Identify which cell holds the provided text, then report its (X, Y) central coordinate. 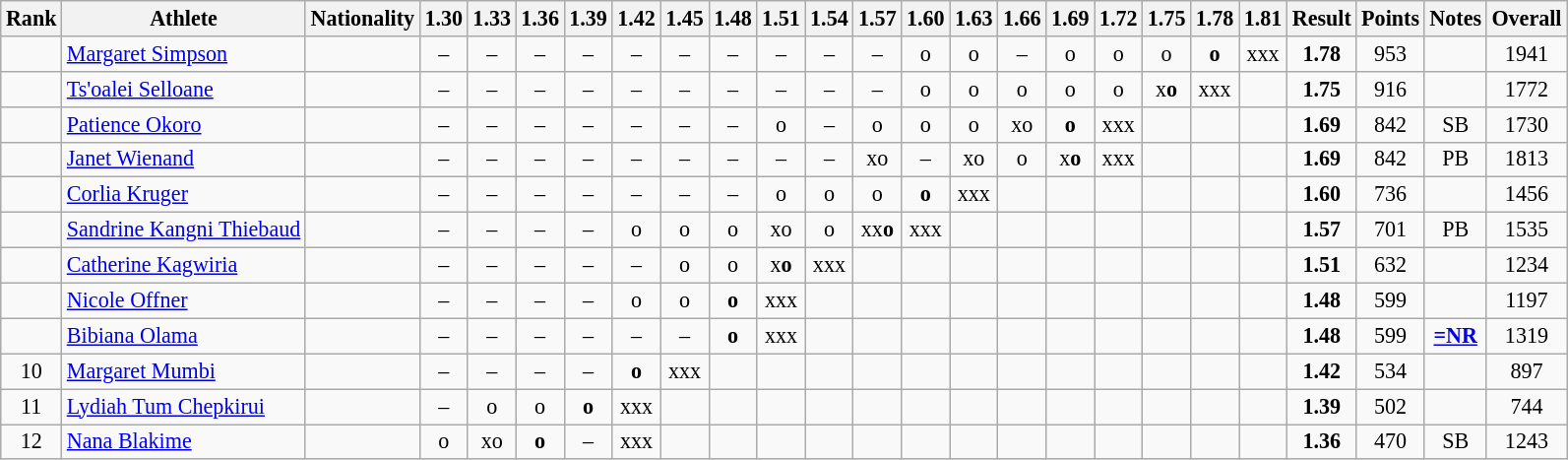
Nicole Offner (184, 300)
Corlia Kruger (184, 195)
Result (1322, 18)
Margaret Mumbi (184, 371)
916 (1390, 89)
1.45 (685, 18)
1.30 (443, 18)
1234 (1526, 265)
1535 (1526, 230)
Notes (1455, 18)
534 (1390, 371)
1.54 (829, 18)
Margaret Simpson (184, 53)
Points (1390, 18)
744 (1526, 406)
11 (31, 406)
Sandrine Kangni Thiebaud (184, 230)
1319 (1526, 336)
632 (1390, 265)
1.63 (974, 18)
Ts'oalei Selloane (184, 89)
Rank (31, 18)
Bibiana Olama (184, 336)
897 (1526, 371)
1772 (1526, 89)
1941 (1526, 53)
502 (1390, 406)
1.81 (1264, 18)
=NR (1455, 336)
1.72 (1118, 18)
953 (1390, 53)
1197 (1526, 300)
470 (1390, 441)
Nationality (362, 18)
1813 (1526, 160)
10 (31, 371)
Overall (1526, 18)
12 (31, 441)
1.66 (1022, 18)
1.33 (492, 18)
Lydiah Tum Chepkirui (184, 406)
Catherine Kagwiria (184, 265)
Athlete (184, 18)
736 (1390, 195)
1243 (1526, 441)
701 (1390, 230)
1456 (1526, 195)
Patience Okoro (184, 124)
Janet Wienand (184, 160)
Nana Blakime (184, 441)
xxo (878, 230)
1730 (1526, 124)
